Identify which cell holds the provided text, then report its (x, y) central coordinate. 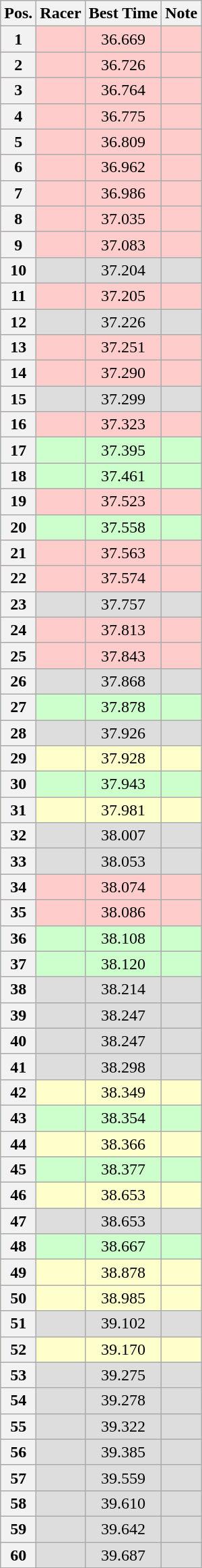
38.354 (123, 1118)
39.102 (123, 1324)
21 (19, 553)
37.928 (123, 759)
37.757 (123, 604)
3 (19, 90)
39.642 (123, 1529)
39.385 (123, 1452)
38 (19, 990)
38.985 (123, 1298)
26 (19, 681)
39.322 (123, 1426)
22 (19, 578)
38.377 (123, 1170)
12 (19, 322)
18 (19, 476)
27 (19, 707)
51 (19, 1324)
Pos. (19, 13)
33 (19, 861)
38.074 (123, 887)
37.558 (123, 527)
34 (19, 887)
52 (19, 1349)
32 (19, 836)
39.278 (123, 1401)
37.323 (123, 425)
41 (19, 1066)
8 (19, 219)
55 (19, 1426)
38.366 (123, 1144)
49 (19, 1272)
37.843 (123, 655)
14 (19, 373)
36.962 (123, 167)
37.204 (123, 270)
20 (19, 527)
53 (19, 1375)
38.298 (123, 1066)
37.035 (123, 219)
4 (19, 116)
36.809 (123, 142)
15 (19, 399)
Best Time (123, 13)
31 (19, 810)
60 (19, 1555)
37.461 (123, 476)
10 (19, 270)
39.559 (123, 1478)
42 (19, 1092)
37.290 (123, 373)
59 (19, 1529)
37 (19, 964)
28 (19, 732)
36.669 (123, 39)
17 (19, 450)
38.667 (123, 1247)
9 (19, 244)
46 (19, 1195)
38.086 (123, 913)
38.007 (123, 836)
35 (19, 913)
48 (19, 1247)
24 (19, 630)
37.395 (123, 450)
39.170 (123, 1349)
36.726 (123, 65)
38.878 (123, 1272)
Note (182, 13)
37.523 (123, 502)
38.349 (123, 1092)
25 (19, 655)
16 (19, 425)
5 (19, 142)
13 (19, 348)
38.108 (123, 938)
36.986 (123, 193)
37.813 (123, 630)
43 (19, 1118)
58 (19, 1503)
6 (19, 167)
39 (19, 1015)
36 (19, 938)
44 (19, 1144)
30 (19, 784)
37.083 (123, 244)
47 (19, 1221)
37.981 (123, 810)
36.764 (123, 90)
37.943 (123, 784)
39.610 (123, 1503)
7 (19, 193)
37.226 (123, 322)
37.205 (123, 296)
2 (19, 65)
37.868 (123, 681)
37.926 (123, 732)
29 (19, 759)
57 (19, 1478)
45 (19, 1170)
11 (19, 296)
Racer (61, 13)
40 (19, 1041)
37.878 (123, 707)
38.120 (123, 964)
56 (19, 1452)
37.299 (123, 399)
37.574 (123, 578)
39.275 (123, 1375)
37.251 (123, 348)
23 (19, 604)
50 (19, 1298)
38.214 (123, 990)
37.563 (123, 553)
39.687 (123, 1555)
19 (19, 502)
36.775 (123, 116)
54 (19, 1401)
1 (19, 39)
38.053 (123, 861)
